Output the [x, y] coordinate of the center of the cell containing the given text.  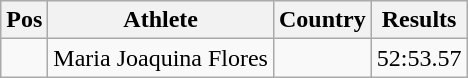
Results [419, 20]
Athlete [161, 20]
Pos [24, 20]
Country [322, 20]
Maria Joaquina Flores [161, 58]
52:53.57 [419, 58]
